From the cell containing the given text, extract its center point as [x, y] coordinate. 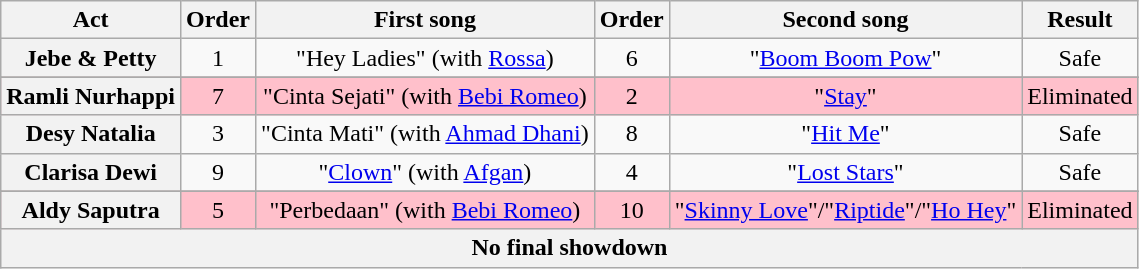
"Lost Stars" [846, 172]
4 [632, 172]
7 [218, 96]
1 [218, 58]
No final showdown [570, 248]
Jebe & Petty [91, 58]
Ramli Nurhappi [91, 96]
"Perbedaan" (with Bebi Romeo) [426, 210]
"Cinta Mati" (with Ahmad Dhani) [426, 134]
Aldy Saputra [91, 210]
6 [632, 58]
Result [1080, 20]
2 [632, 96]
Act [91, 20]
5 [218, 210]
"Hit Me" [846, 134]
"Clown" (with Afgan) [426, 172]
Desy Natalia [91, 134]
"Boom Boom Pow" [846, 58]
8 [632, 134]
First song [426, 20]
9 [218, 172]
"Cinta Sejati" (with Bebi Romeo) [426, 96]
Clarisa Dewi [91, 172]
"Stay" [846, 96]
"Hey Ladies" (with Rossa) [426, 58]
Second song [846, 20]
10 [632, 210]
3 [218, 134]
"Skinny Love"/"Riptide"/"Ho Hey" [846, 210]
